Locate the cell with the specified text and output its (X, Y) center coordinate. 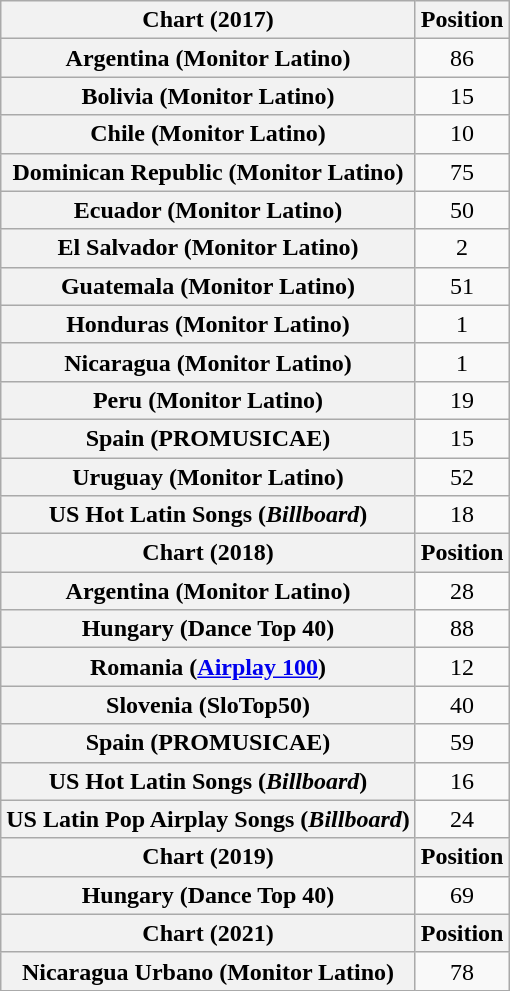
Chile (Monitor Latino) (208, 134)
Honduras (Monitor Latino) (208, 324)
18 (462, 515)
86 (462, 58)
Chart (2018) (208, 553)
51 (462, 286)
Ecuador (Monitor Latino) (208, 210)
Romania (Airplay 100) (208, 667)
Dominican Republic (Monitor Latino) (208, 172)
Guatemala (Monitor Latino) (208, 286)
El Salvador (Monitor Latino) (208, 248)
28 (462, 591)
Chart (2021) (208, 933)
Chart (2019) (208, 857)
Chart (2017) (208, 20)
Nicaragua (Monitor Latino) (208, 362)
75 (462, 172)
88 (462, 629)
10 (462, 134)
16 (462, 781)
50 (462, 210)
52 (462, 477)
2 (462, 248)
19 (462, 400)
Uruguay (Monitor Latino) (208, 477)
US Latin Pop Airplay Songs (Billboard) (208, 819)
78 (462, 971)
69 (462, 895)
Nicaragua Urbano (Monitor Latino) (208, 971)
59 (462, 743)
Bolivia (Monitor Latino) (208, 96)
40 (462, 705)
24 (462, 819)
Peru (Monitor Latino) (208, 400)
12 (462, 667)
Slovenia (SloTop50) (208, 705)
